Return (x, y) of the center of cell containing provided text 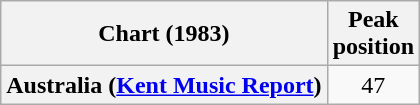
Australia (Kent Music Report) (164, 85)
47 (373, 85)
Peakposition (373, 34)
Chart (1983) (164, 34)
